For the text-containing cell, return its midpoint in [x, y] coordinate format. 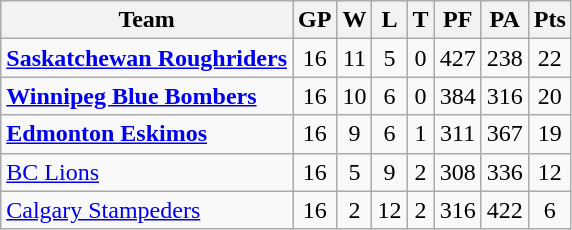
W [354, 20]
10 [354, 96]
Edmonton Eskimos [147, 134]
19 [550, 134]
PA [504, 20]
427 [458, 58]
336 [504, 172]
238 [504, 58]
11 [354, 58]
PF [458, 20]
367 [504, 134]
GP [315, 20]
Winnipeg Blue Bombers [147, 96]
Team [147, 20]
Calgary Stampeders [147, 210]
Pts [550, 20]
BC Lions [147, 172]
422 [504, 210]
384 [458, 96]
20 [550, 96]
T [420, 20]
311 [458, 134]
308 [458, 172]
22 [550, 58]
Saskatchewan Roughriders [147, 58]
L [390, 20]
1 [420, 134]
